From the cell containing the given text, extract its center point as [X, Y] coordinate. 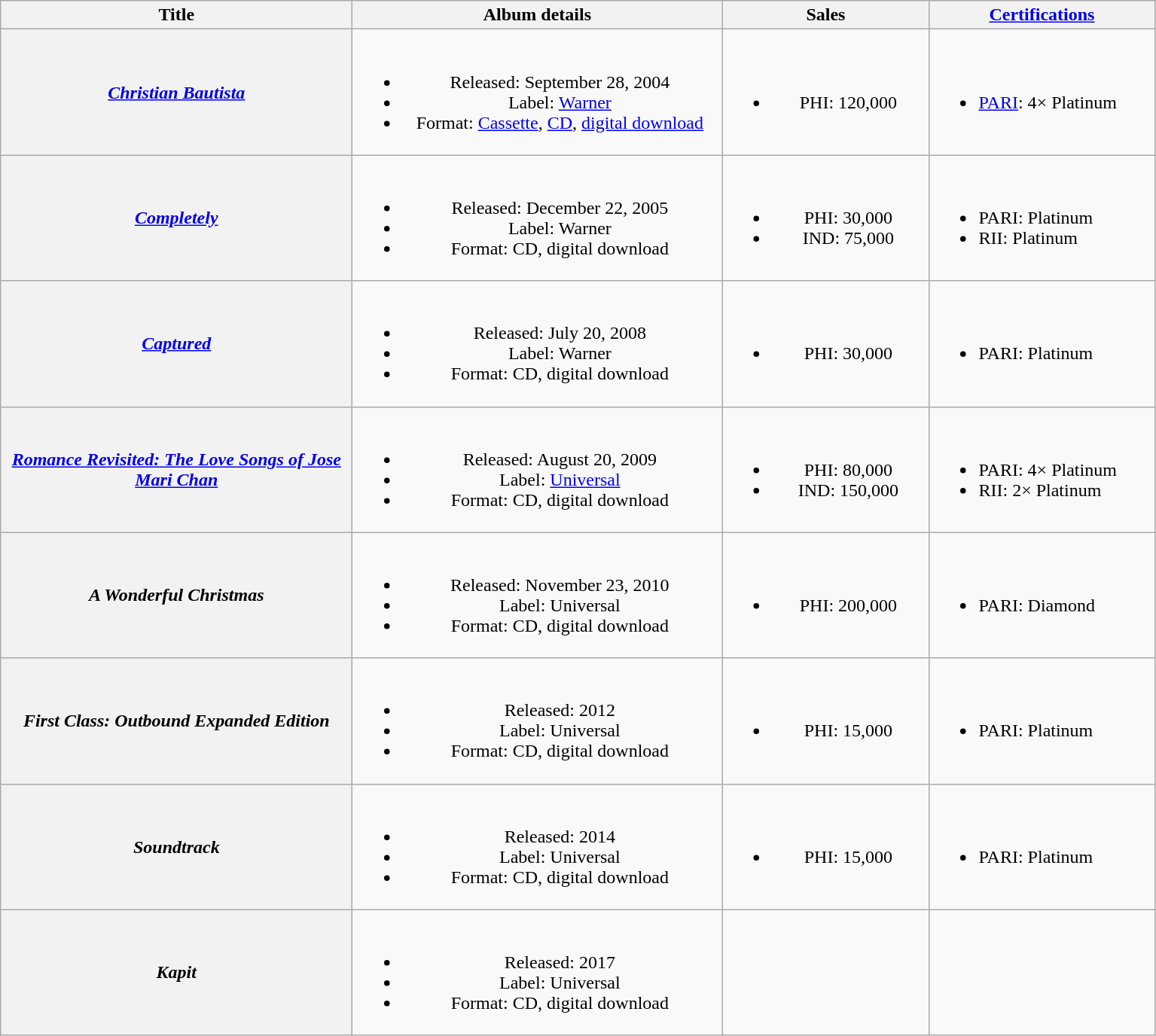
Soundtrack [176, 846]
Released: September 28, 2004Label: WarnerFormat: Cassette, CD, digital download [538, 92]
A Wonderful Christmas [176, 595]
PARI: PlatinumRII: Platinum [1042, 218]
Album details [538, 15]
PARI: Diamond [1042, 595]
PHI: 200,000 [825, 595]
Released: 2014Label: UniversalFormat: CD, digital download [538, 846]
PHI: 30,000 [825, 343]
PHI: 30,000IND: 75,000 [825, 218]
Certifications [1042, 15]
Christian Bautista [176, 92]
Completely [176, 218]
Released: 2012Label: UniversalFormat: CD, digital download [538, 721]
Kapit [176, 973]
Released: July 20, 2008Label: WarnerFormat: CD, digital download [538, 343]
Title [176, 15]
PARI: 4× Platinum [1042, 92]
Sales [825, 15]
Released: August 20, 2009Label: UniversalFormat: CD, digital download [538, 470]
Romance Revisited: The Love Songs of Jose Mari Chan [176, 470]
PARI: 4× PlatinumRII: 2× Platinum [1042, 470]
First Class: Outbound Expanded Edition [176, 721]
Released: 2017Label: UniversalFormat: CD, digital download [538, 973]
Released: November 23, 2010Label: UniversalFormat: CD, digital download [538, 595]
PHI: 120,000 [825, 92]
Released: December 22, 2005Label: WarnerFormat: CD, digital download [538, 218]
PHI: 80,000IND: 150,000 [825, 470]
Captured [176, 343]
